Identify which cell holds the provided text, then report its [x, y] central coordinate. 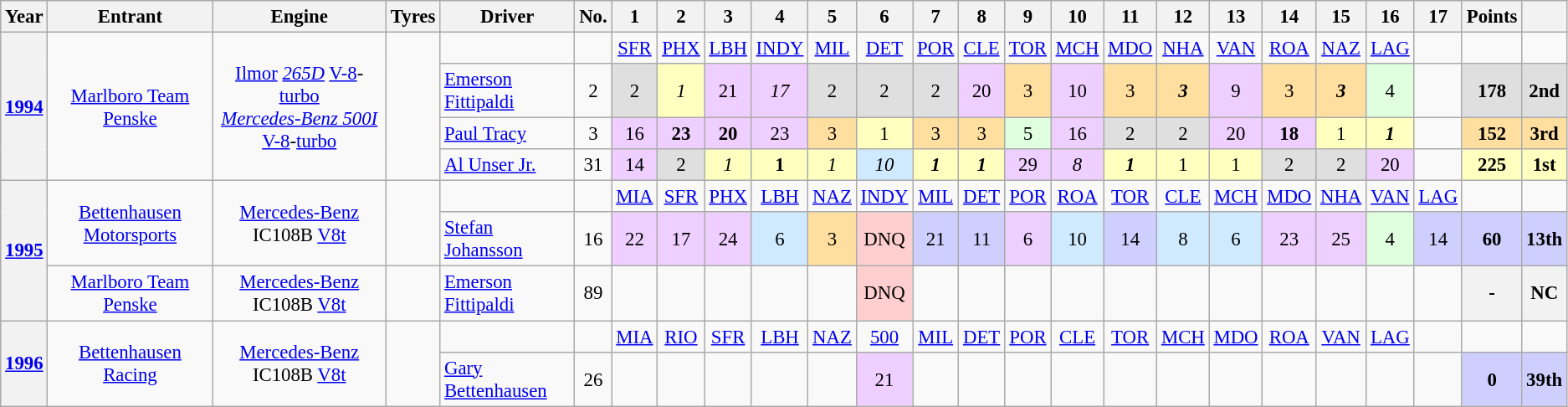
Tyres [412, 17]
3rd [1545, 134]
12 [1183, 17]
152 [1491, 134]
13th [1545, 240]
26 [593, 379]
Engine [300, 17]
39th [1545, 379]
60 [1491, 240]
NC [1545, 293]
1st [1545, 165]
Driver [507, 17]
24 [728, 240]
Stefan Johansson [507, 240]
22 [634, 240]
1994 [24, 107]
Points [1491, 17]
Entrant [131, 17]
Bettenhausen Racing [131, 363]
Year [24, 17]
29 [1028, 165]
13 [1236, 17]
31 [593, 165]
7 [935, 17]
500 [884, 337]
0 [1491, 379]
2nd [1545, 90]
RIO [681, 337]
15 [1341, 17]
- [1491, 293]
No. [593, 17]
18 [1289, 134]
225 [1491, 165]
1995 [24, 251]
Ilmor 265D V-8-turboMercedes-Benz 500I V-8-turbo [300, 107]
Bettenhausen Motorsports [131, 224]
178 [1491, 90]
89 [593, 293]
Gary Bettenhausen [507, 379]
Al Unser Jr. [507, 165]
25 [1341, 240]
1996 [24, 363]
Paul Tracy [507, 134]
